From the cell containing the given text, extract its center point as (x, y) coordinate. 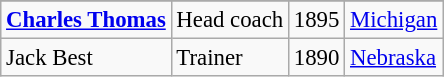
Charles Thomas (86, 20)
Michigan (394, 20)
Trainer (230, 58)
1895 (317, 20)
Nebraska (394, 58)
Head coach (230, 20)
1890 (317, 58)
Jack Best (86, 58)
